Locate the cell with the specified text and output its [X, Y] center coordinate. 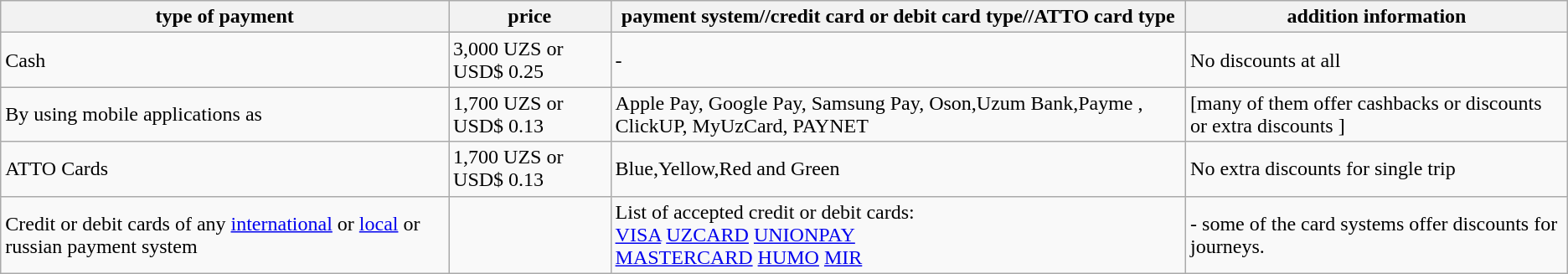
Blue,Yellow,Red and Green [898, 169]
Apple Pay, Google Pay, Samsung Pay, Oson,Uzum Bank,Payme , ClickUP, MyUzCard, PAYNET [898, 114]
[many of them offer cashbacks or discounts or extra discounts ] [1377, 114]
By using mobile applications as [224, 114]
addition information [1377, 17]
ATTO Cards [224, 169]
List of accepted credit or debit cards:VISA UZCARD UNIONPAYMASTERCARD HUMO MIR [898, 235]
3,000 UZS or USD$ 0.25 [530, 60]
type of payment [224, 17]
Credit or debit cards of any international or local or russian payment system [224, 235]
No discounts at all [1377, 60]
Cash [224, 60]
price [530, 17]
- [898, 60]
payment system//credit card or debit card type//ATTO card type [898, 17]
- some of the card systems offer discounts for journeys. [1377, 235]
No extra discounts for single trip [1377, 169]
